Scan for the cell matching the given text and deliver its (X, Y) coordinate at center. 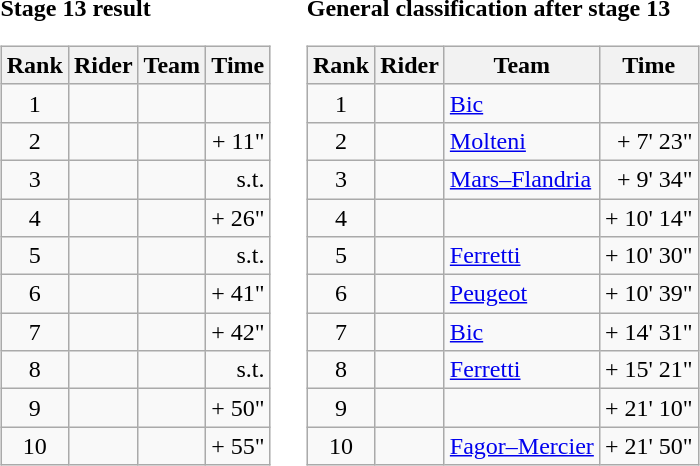
Mars–Flandria (522, 179)
+ 55" (238, 446)
+ 9' 34" (648, 179)
+ 26" (238, 217)
+ 10' 14" (648, 217)
+ 41" (238, 294)
+ 7' 23" (648, 141)
+ 21' 50" (648, 446)
Molteni (522, 141)
+ 11" (238, 141)
Fagor–Mercier (522, 446)
+ 21' 10" (648, 408)
Peugeot (522, 294)
+ 15' 21" (648, 370)
+ 10' 39" (648, 294)
+ 42" (238, 332)
+ 14' 31" (648, 332)
+ 50" (238, 408)
+ 10' 30" (648, 256)
